Pinpoint the cell where the given text exists, returning its [x, y] midpoint coordinate. 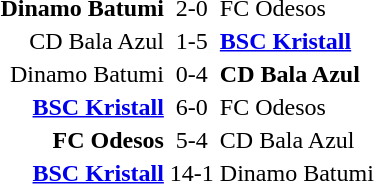
5-4 [192, 140]
6-0 [192, 107]
1-5 [192, 41]
0-4 [192, 74]
